Capture the cell that displays the provided text and extract its (X, Y) central coordinate. 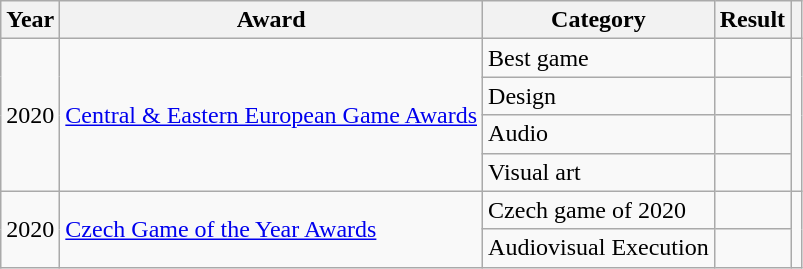
Category (599, 20)
Audio (599, 134)
Year (30, 20)
Audiovisual Execution (599, 248)
Central & Eastern European Game Awards (272, 115)
Result (752, 20)
Czech Game of the Year Awards (272, 229)
Best game (599, 58)
Award (272, 20)
Czech game of 2020 (599, 210)
Design (599, 96)
Visual art (599, 172)
